Scan for the cell matching the given text and deliver its (X, Y) coordinate at center. 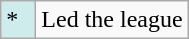
* (18, 20)
Led the league (112, 20)
